Return [x, y] of the center of cell containing provided text 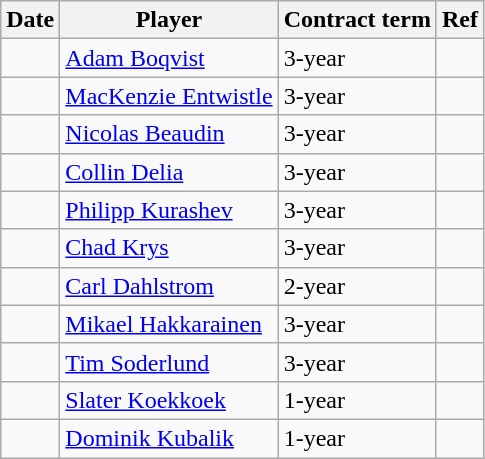
MacKenzie Entwistle [169, 96]
Chad Krys [169, 248]
Carl Dahlstrom [169, 286]
Tim Soderlund [169, 362]
2-year [357, 286]
Nicolas Beaudin [169, 134]
Mikael Hakkarainen [169, 324]
Philipp Kurashev [169, 210]
Collin Delia [169, 172]
Contract term [357, 20]
Player [169, 20]
Adam Boqvist [169, 58]
Date [30, 20]
Ref [460, 20]
Dominik Kubalik [169, 438]
Slater Koekkoek [169, 400]
